Search for the cell housing the specified text and yield its (x, y) center coordinate. 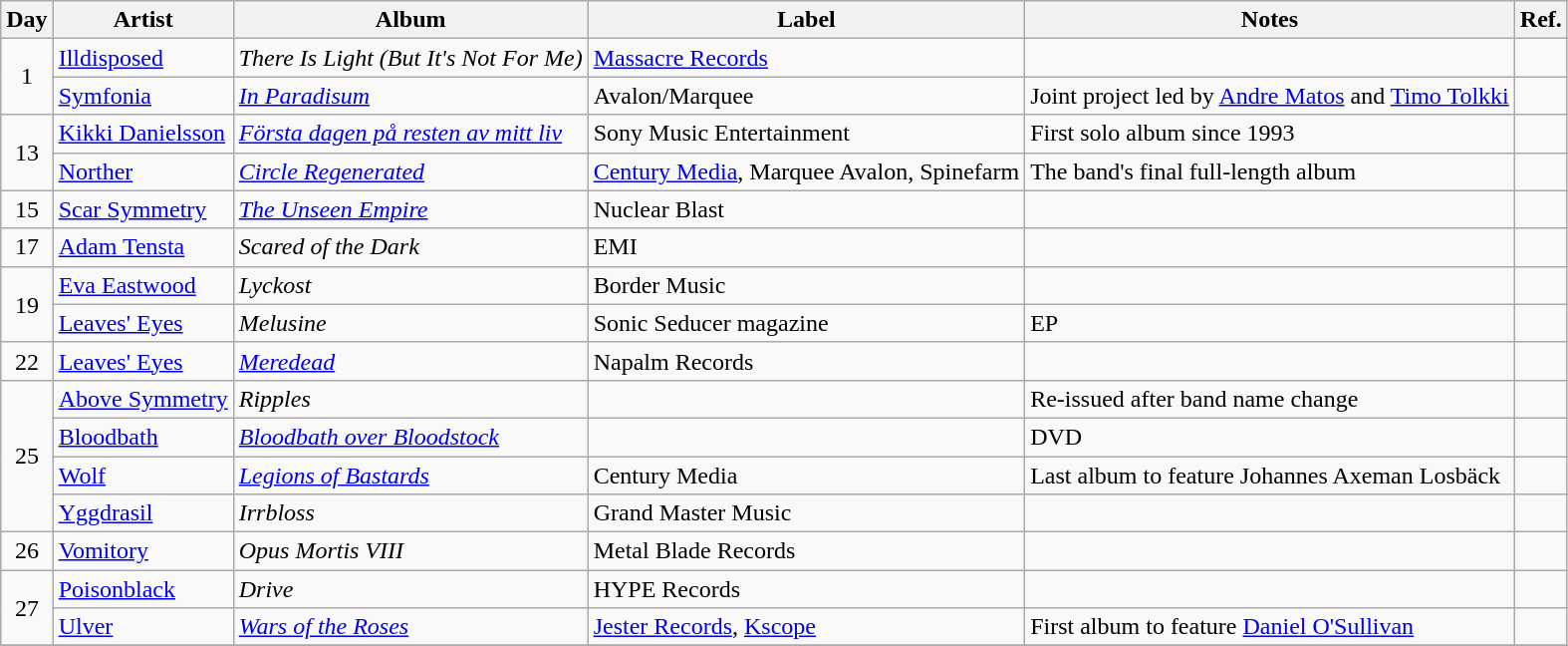
EMI (807, 247)
Jester Records, Kscope (807, 627)
The Unseen Empire (410, 209)
Drive (410, 589)
Poisonblack (143, 589)
Adam Tensta (143, 247)
17 (27, 247)
Massacre Records (807, 58)
Artist (143, 20)
Opus Mortis VIII (410, 551)
15 (27, 209)
Sonic Seducer magazine (807, 323)
13 (27, 153)
There Is Light (But It's Not For Me) (410, 58)
Legions of Bastards (410, 476)
Nuclear Blast (807, 209)
Ripples (410, 399)
Scared of the Dark (410, 247)
Above Symmetry (143, 399)
Norther (143, 171)
Wars of the Roses (410, 627)
Meredead (410, 361)
Bloodbath (143, 437)
Symfonia (143, 96)
1 (27, 77)
Circle Regenerated (410, 171)
Vomitory (143, 551)
Kikki Danielsson (143, 134)
Ref. (1540, 20)
Yggdrasil (143, 513)
First solo album since 1993 (1270, 134)
DVD (1270, 437)
Wolf (143, 476)
Album (410, 20)
The band's final full-length album (1270, 171)
Ulver (143, 627)
Irrbloss (410, 513)
Label (807, 20)
Illdisposed (143, 58)
Grand Master Music (807, 513)
Lyckost (410, 285)
Last album to feature Johannes Axeman Losbäck (1270, 476)
Melusine (410, 323)
22 (27, 361)
Första dagen på resten av mitt liv (410, 134)
Century Media, Marquee Avalon, Spinefarm (807, 171)
Eva Eastwood (143, 285)
Sony Music Entertainment (807, 134)
Re-issued after band name change (1270, 399)
Century Media (807, 476)
HYPE Records (807, 589)
Avalon/Marquee (807, 96)
Notes (1270, 20)
25 (27, 456)
Napalm Records (807, 361)
26 (27, 551)
19 (27, 304)
Bloodbath over Bloodstock (410, 437)
Border Music (807, 285)
Scar Symmetry (143, 209)
EP (1270, 323)
Joint project led by Andre Matos and Timo Tolkki (1270, 96)
First album to feature Daniel O'Sullivan (1270, 627)
Day (27, 20)
In Paradisum (410, 96)
27 (27, 608)
Metal Blade Records (807, 551)
